Extract the [X, Y] coordinate from the center of the cell holding the provided text.  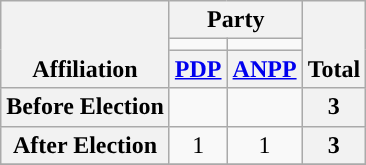
PDP [198, 69]
Total [334, 44]
Party [236, 20]
Affiliation [86, 44]
ANPP [264, 69]
Before Election [86, 107]
After Election [86, 145]
